Provide the [X, Y] coordinate of the cell's center where the given text is located.  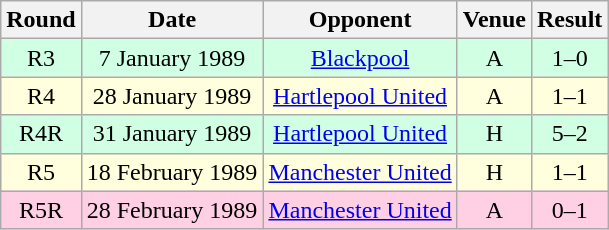
0–1 [569, 210]
1–0 [569, 58]
Result [569, 20]
Venue [494, 20]
Blackpool [360, 58]
Round [41, 20]
18 February 1989 [172, 172]
R5R [41, 210]
Opponent [360, 20]
R4 [41, 96]
R4R [41, 134]
Date [172, 20]
5–2 [569, 134]
R3 [41, 58]
31 January 1989 [172, 134]
R5 [41, 172]
7 January 1989 [172, 58]
28 January 1989 [172, 96]
28 February 1989 [172, 210]
